Determine the [x, y] coordinate at the center of the cell enclosing the given text.  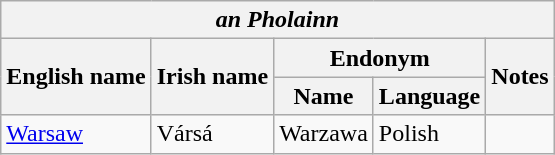
Language [429, 96]
Name [324, 96]
Warsaw [76, 134]
English name [76, 77]
an Pholainn [278, 20]
Vársá [212, 134]
Irish name [212, 77]
Notes [520, 77]
Polish [429, 134]
Warzawa [324, 134]
Endonym [380, 58]
